Determine the [x, y] coordinate at the center of the cell enclosing the given text.  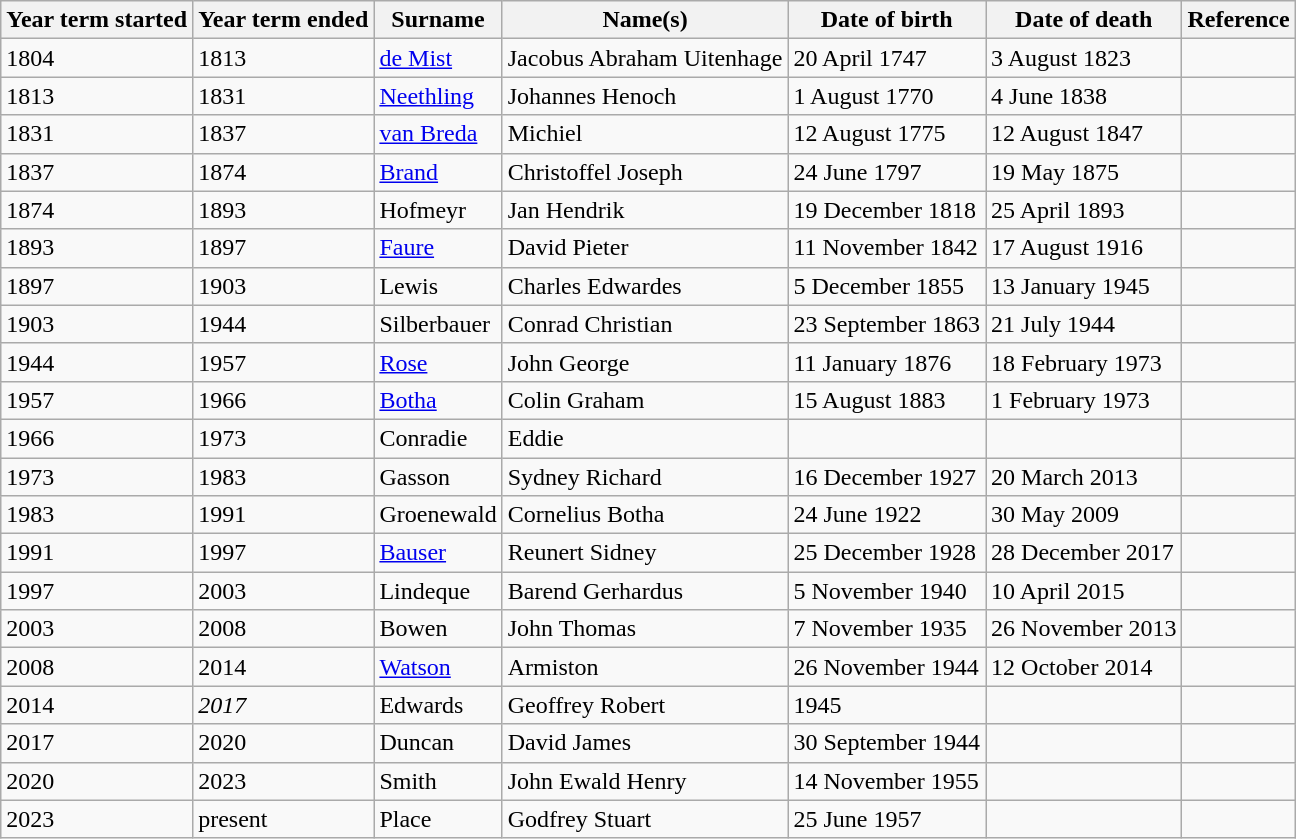
Michiel [645, 134]
Charles Edwardes [645, 286]
20 April 1747 [887, 58]
30 September 1944 [887, 743]
Smith [438, 781]
present [284, 819]
21 July 1944 [1084, 324]
Bowen [438, 629]
Jacobus Abraham Uitenhage [645, 58]
Johannes Henoch [645, 96]
16 December 1927 [887, 477]
11 November 1842 [887, 248]
14 November 1955 [887, 781]
Neethling [438, 96]
Name(s) [645, 20]
1 February 1973 [1084, 400]
10 April 2015 [1084, 591]
Date of birth [887, 20]
7 November 1935 [887, 629]
Surname [438, 20]
12 October 2014 [1084, 667]
Christoffel Joseph [645, 172]
19 December 1818 [887, 210]
Geoffrey Robert [645, 705]
Colin Graham [645, 400]
1 August 1770 [887, 96]
David Pieter [645, 248]
Duncan [438, 743]
Watson [438, 667]
Rose [438, 362]
12 August 1847 [1084, 134]
24 June 1797 [887, 172]
26 November 1944 [887, 667]
5 November 1940 [887, 591]
12 August 1775 [887, 134]
23 September 1863 [887, 324]
Lewis [438, 286]
David James [645, 743]
20 March 2013 [1084, 477]
Eddie [645, 438]
Botha [438, 400]
30 May 2009 [1084, 515]
Hofmeyr [438, 210]
John Ewald Henry [645, 781]
Bauser [438, 553]
Silberbauer [438, 324]
Lindeque [438, 591]
26 November 2013 [1084, 629]
1945 [887, 705]
13 January 1945 [1084, 286]
John George [645, 362]
25 December 1928 [887, 553]
Year term started [97, 20]
25 June 1957 [887, 819]
1804 [97, 58]
4 June 1838 [1084, 96]
Godfrey Stuart [645, 819]
Jan Hendrik [645, 210]
Conradie [438, 438]
Place [438, 819]
Reunert Sidney [645, 553]
Armiston [645, 667]
Conrad Christian [645, 324]
3 August 1823 [1084, 58]
Edwards [438, 705]
24 June 1922 [887, 515]
25 April 1893 [1084, 210]
Barend Gerhardus [645, 591]
Gasson [438, 477]
van Breda [438, 134]
11 January 1876 [887, 362]
Sydney Richard [645, 477]
John Thomas [645, 629]
28 December 2017 [1084, 553]
Reference [1238, 20]
5 December 1855 [887, 286]
Cornelius Botha [645, 515]
de Mist [438, 58]
15 August 1883 [887, 400]
Groenewald [438, 515]
19 May 1875 [1084, 172]
Date of death [1084, 20]
Faure [438, 248]
18 February 1973 [1084, 362]
17 August 1916 [1084, 248]
Brand [438, 172]
Year term ended [284, 20]
